Locate the cell with the specified text and output its (X, Y) center coordinate. 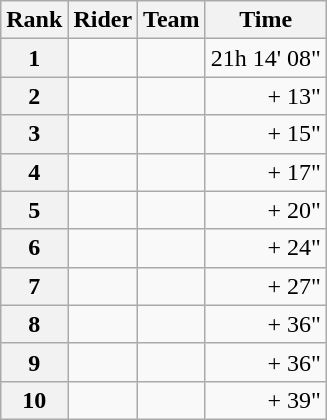
+ 39" (266, 400)
+ 24" (266, 248)
+ 27" (266, 286)
Team (172, 20)
5 (34, 210)
Rank (34, 20)
3 (34, 134)
9 (34, 362)
6 (34, 248)
Rider (103, 20)
+ 13" (266, 96)
7 (34, 286)
+ 17" (266, 172)
8 (34, 324)
Time (266, 20)
21h 14' 08" (266, 58)
10 (34, 400)
+ 20" (266, 210)
1 (34, 58)
4 (34, 172)
2 (34, 96)
+ 15" (266, 134)
